Return (X, Y) of the center of cell containing provided text 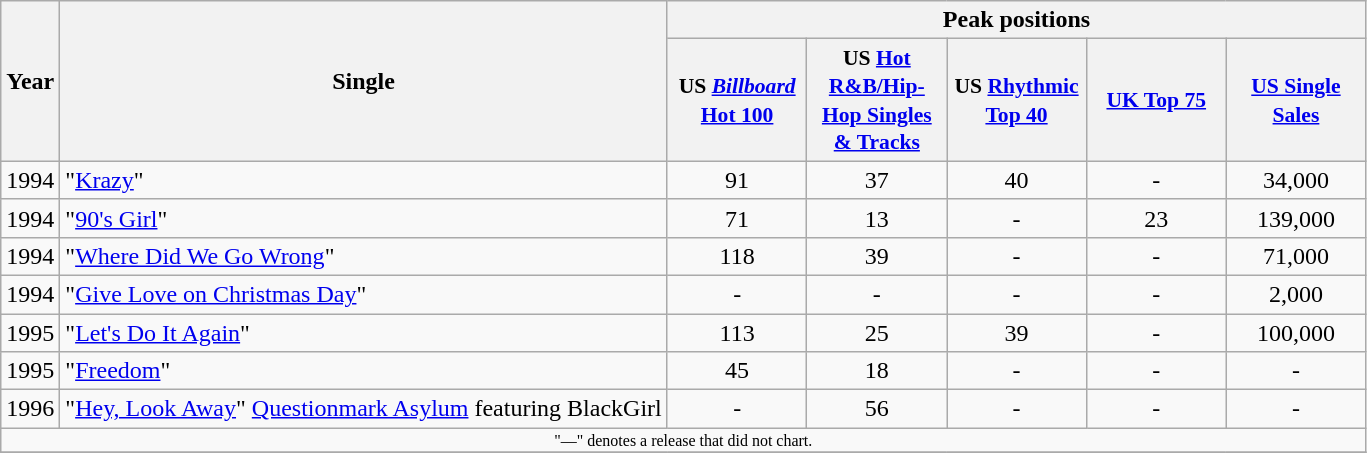
Year (30, 81)
100,000 (1296, 333)
37 (877, 180)
1996 (30, 409)
Peak positions (1016, 20)
"Let's Do It Again" (364, 333)
"Freedom" (364, 371)
2,000 (1296, 294)
"90's Girl" (364, 218)
US Hot R&B/Hip-Hop Singles & Tracks (877, 100)
56 (877, 409)
118 (737, 256)
91 (737, 180)
US Billboard Hot 100 (737, 100)
34,000 (1296, 180)
"Krazy" (364, 180)
139,000 (1296, 218)
"Where Did We Go Wrong" (364, 256)
71 (737, 218)
40 (1017, 180)
"Hey, Look Away" Questionmark Asylum featuring BlackGirl (364, 409)
45 (737, 371)
113 (737, 333)
13 (877, 218)
"Give Love on Christmas Day" (364, 294)
UK Top 75 (1156, 100)
23 (1156, 218)
Single (364, 81)
"—" denotes a release that did not chart. (684, 440)
US Rhythmic Top 40 (1017, 100)
18 (877, 371)
71,000 (1296, 256)
25 (877, 333)
US Single Sales (1296, 100)
